Locate the cell with the specified text and output its [X, Y] center coordinate. 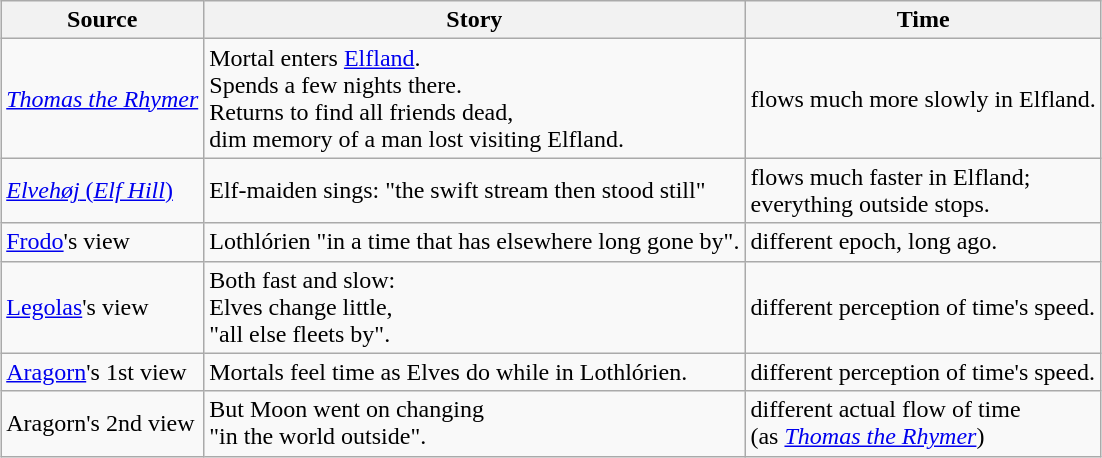
different epoch, long ago. [923, 242]
flows much faster in Elfland;everything outside stops. [923, 190]
Elvehøj (Elf Hill) [102, 190]
flows much more slowly in Elfland. [923, 98]
Frodo's view [102, 242]
different actual flow of time(as Thomas the Rhymer) [923, 424]
Lothlórien "in a time that has elsewhere long gone by". [474, 242]
Mortal enters Elfland.Spends a few nights there.Returns to find all friends dead,dim memory of a man lost visiting Elfland. [474, 98]
Aragorn's 1st view [102, 372]
Story [474, 20]
Mortals feel time as Elves do while in Lothlórien. [474, 372]
Aragorn's 2nd view [102, 424]
Both fast and slow:Elves change little,"all else fleets by". [474, 307]
Elf-maiden sings: "the swift stream then stood still" [474, 190]
Thomas the Rhymer [102, 98]
But Moon went on changing"in the world outside". [474, 424]
Legolas's view [102, 307]
Source [102, 20]
Time [923, 20]
